Search for the cell housing the specified text and yield its (x, y) center coordinate. 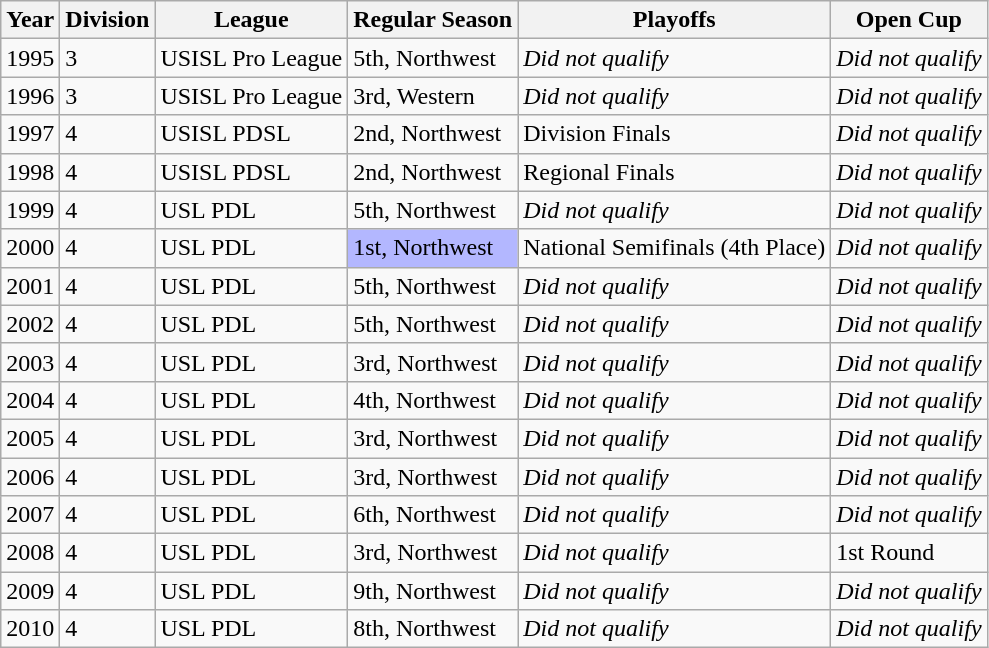
Regular Season (433, 20)
1996 (30, 96)
1st Round (909, 553)
2002 (30, 324)
2008 (30, 553)
League (252, 20)
2007 (30, 515)
1995 (30, 58)
6th, Northwest (433, 515)
8th, Northwest (433, 629)
2004 (30, 400)
1997 (30, 134)
National Semifinals (4th Place) (674, 248)
1999 (30, 210)
1st, Northwest (433, 248)
Year (30, 20)
2010 (30, 629)
2001 (30, 286)
Playoffs (674, 20)
3rd, Western (433, 96)
1998 (30, 172)
2003 (30, 362)
2009 (30, 591)
4th, Northwest (433, 400)
Division Finals (674, 134)
2006 (30, 477)
Division (108, 20)
2000 (30, 248)
9th, Northwest (433, 591)
2005 (30, 438)
Open Cup (909, 20)
Regional Finals (674, 172)
